Return the [X, Y] coordinate for the center point of the cell that contains the specified text.  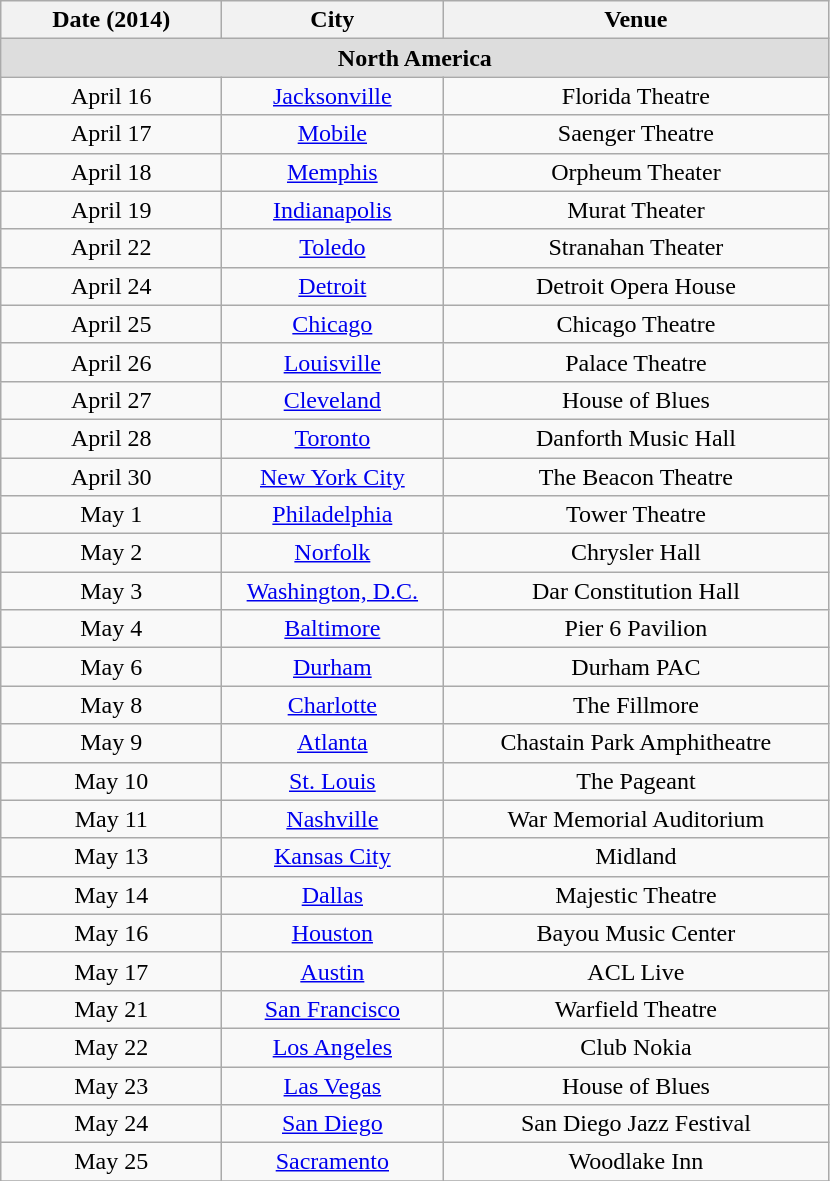
Warfield Theatre [636, 1009]
Baltimore [332, 629]
City [332, 20]
May 22 [112, 1047]
Philadelphia [332, 515]
Indianapolis [332, 210]
Murat Theater [636, 210]
The Fillmore [636, 705]
May 13 [112, 857]
New York City [332, 477]
May 6 [112, 667]
Washington, D.C. [332, 591]
April 22 [112, 248]
April 19 [112, 210]
May 24 [112, 1124]
San Diego Jazz Festival [636, 1124]
North America [415, 58]
May 11 [112, 819]
Durham [332, 667]
Durham PAC [636, 667]
May 4 [112, 629]
Dar Constitution Hall [636, 591]
May 23 [112, 1085]
May 14 [112, 895]
St. Louis [332, 781]
May 10 [112, 781]
Chastain Park Amphitheatre [636, 743]
May 21 [112, 1009]
Toledo [332, 248]
Cleveland [332, 400]
Norfolk [332, 553]
Jacksonville [332, 96]
Dallas [332, 895]
Chrysler Hall [636, 553]
April 18 [112, 172]
Date (2014) [112, 20]
San Francisco [332, 1009]
Chicago Theatre [636, 324]
The Pageant [636, 781]
The Beacon Theatre [636, 477]
May 25 [112, 1162]
Kansas City [332, 857]
May 9 [112, 743]
Detroit Opera House [636, 286]
Orpheum Theater [636, 172]
Florida Theatre [636, 96]
Mobile [332, 134]
Chicago [332, 324]
Venue [636, 20]
ACL Live [636, 971]
San Diego [332, 1124]
Detroit [332, 286]
Club Nokia [636, 1047]
Saenger Theatre [636, 134]
Woodlake Inn [636, 1162]
Bayou Music Center [636, 933]
Stranahan Theater [636, 248]
Louisville [332, 362]
Los Angeles [332, 1047]
Majestic Theatre [636, 895]
May 16 [112, 933]
April 28 [112, 438]
May 17 [112, 971]
Pier 6 Pavilion [636, 629]
Danforth Music Hall [636, 438]
Houston [332, 933]
May 2 [112, 553]
Tower Theatre [636, 515]
April 17 [112, 134]
April 16 [112, 96]
May 3 [112, 591]
April 24 [112, 286]
Sacramento [332, 1162]
April 26 [112, 362]
April 25 [112, 324]
Midland [636, 857]
May 8 [112, 705]
Palace Theatre [636, 362]
Nashville [332, 819]
Memphis [332, 172]
Atlanta [332, 743]
April 30 [112, 477]
Toronto [332, 438]
April 27 [112, 400]
Charlotte [332, 705]
Austin [332, 971]
War Memorial Auditorium [636, 819]
Las Vegas [332, 1085]
May 1 [112, 515]
